Detect which cell encompasses the target text, then output its [x, y] center coordinate. 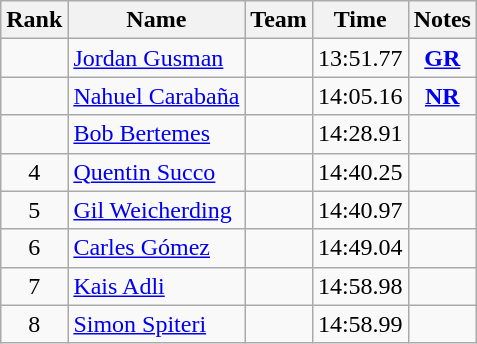
14:05.16 [360, 96]
7 [34, 286]
Time [360, 20]
Rank [34, 20]
5 [34, 210]
Notes [442, 20]
Team [279, 20]
Name [156, 20]
Nahuel Carabaña [156, 96]
8 [34, 324]
Simon Spiteri [156, 324]
Jordan Gusman [156, 58]
14:58.98 [360, 286]
6 [34, 248]
Kais Adli [156, 286]
4 [34, 172]
14:58.99 [360, 324]
GR [442, 58]
13:51.77 [360, 58]
Bob Bertemes [156, 134]
14:40.25 [360, 172]
14:40.97 [360, 210]
NR [442, 96]
14:49.04 [360, 248]
Quentin Succo [156, 172]
14:28.91 [360, 134]
Gil Weicherding [156, 210]
Carles Gómez [156, 248]
